Locate the cell with the specified text and output its (X, Y) center coordinate. 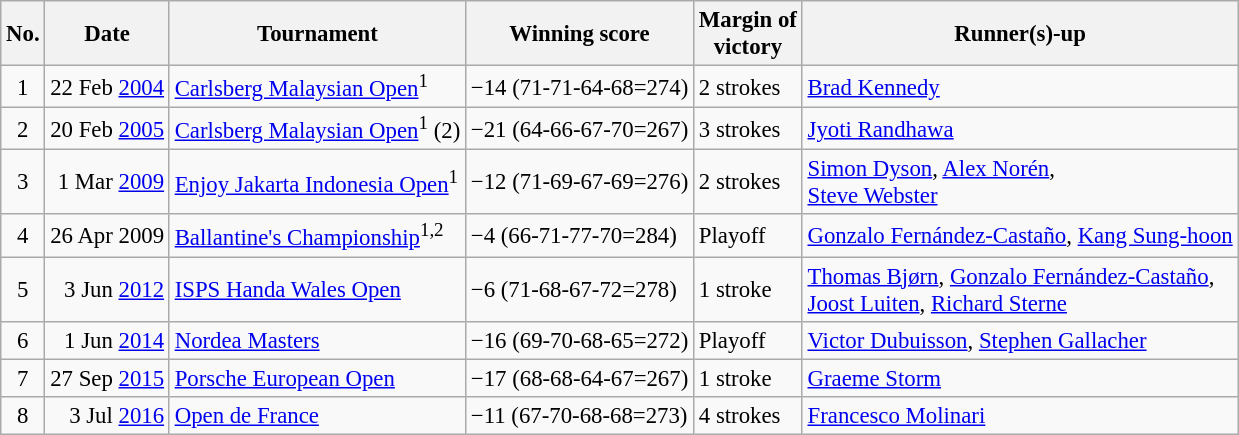
5 (23, 290)
Tournament (317, 34)
−4 (66-71-77-70=284) (580, 235)
8 (23, 415)
3 Jun 2012 (107, 290)
Thomas Bjørn, Gonzalo Fernández-Castaño, Joost Luiten, Richard Sterne (1020, 290)
1 Mar 2009 (107, 182)
1 Jun 2014 (107, 340)
20 Feb 2005 (107, 129)
No. (23, 34)
4 strokes (748, 415)
3 strokes (748, 129)
6 (23, 340)
ISPS Handa Wales Open (317, 290)
2 (23, 129)
Jyoti Randhawa (1020, 129)
−6 (71-68-67-72=278) (580, 290)
1 (23, 87)
Victor Dubuisson, Stephen Gallacher (1020, 340)
7 (23, 378)
Date (107, 34)
Simon Dyson, Alex Norén, Steve Webster (1020, 182)
Runner(s)-up (1020, 34)
Margin ofvictory (748, 34)
−12 (71-69-67-69=276) (580, 182)
Brad Kennedy (1020, 87)
−16 (69-70-68-65=272) (580, 340)
Carlsberg Malaysian Open1 (317, 87)
−21 (64-66-67-70=267) (580, 129)
Gonzalo Fernández-Castaño, Kang Sung-hoon (1020, 235)
−14 (71-71-64-68=274) (580, 87)
Ballantine's Championship1,2 (317, 235)
−17 (68-68-64-67=267) (580, 378)
Francesco Molinari (1020, 415)
−11 (67-70-68-68=273) (580, 415)
Carlsberg Malaysian Open1 (2) (317, 129)
26 Apr 2009 (107, 235)
Graeme Storm (1020, 378)
4 (23, 235)
22 Feb 2004 (107, 87)
3 Jul 2016 (107, 415)
Winning score (580, 34)
Open de France (317, 415)
3 (23, 182)
Porsche European Open (317, 378)
Enjoy Jakarta Indonesia Open1 (317, 182)
27 Sep 2015 (107, 378)
Nordea Masters (317, 340)
